Provide the [X, Y] coordinate of the cell's center where the given text is located.  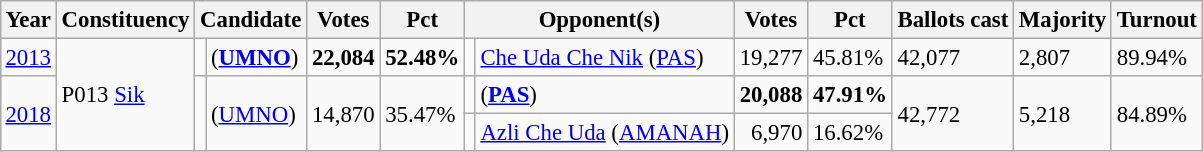
47.91% [850, 95]
Constituency [125, 20]
5,218 [1063, 114]
22,084 [344, 57]
19,277 [770, 57]
P013 Sik [125, 94]
42,077 [952, 57]
45.81% [850, 57]
52.48% [422, 57]
Azli Che Uda (AMANAH) [604, 133]
42,772 [952, 114]
6,970 [770, 133]
Turnout [1156, 20]
(PAS) [604, 95]
Majority [1063, 20]
16.62% [850, 133]
Ballots cast [952, 20]
Year [28, 20]
2018 [28, 114]
Opponent(s) [599, 20]
Candidate [251, 20]
14,870 [344, 114]
35.47% [422, 114]
20,088 [770, 95]
89.94% [1156, 57]
2013 [28, 57]
2,807 [1063, 57]
84.89% [1156, 114]
Che Uda Che Nik (PAS) [604, 57]
